Locate the cell with the specified text and output its (X, Y) center coordinate. 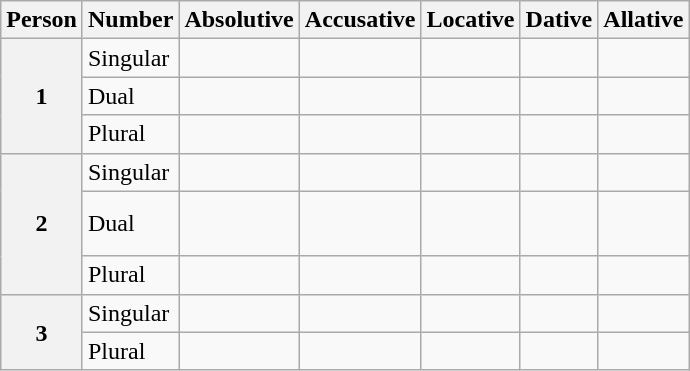
Locative (470, 20)
3 (42, 332)
Accusative (360, 20)
Number (130, 20)
2 (42, 224)
Dative (559, 20)
Allative (644, 20)
1 (42, 96)
Person (42, 20)
Absolutive (239, 20)
